Identify which cell holds the provided text, then report its [X, Y] central coordinate. 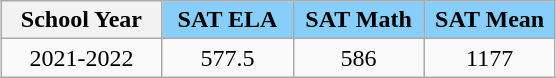
586 [358, 58]
2021-2022 [82, 58]
577.5 [228, 58]
School Year [82, 20]
SAT ELA [228, 20]
1177 [490, 58]
SAT Math [358, 20]
SAT Mean [490, 20]
